Return (X, Y) of the center of cell containing provided text 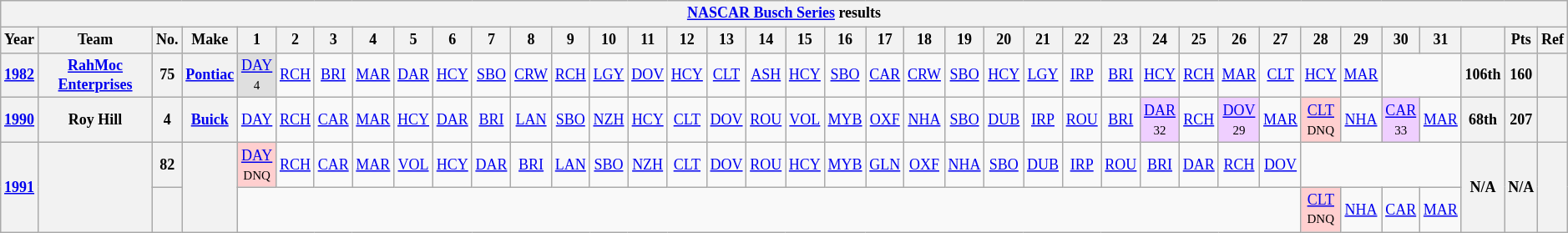
1982 (20, 75)
Buick (210, 120)
Year (20, 40)
DAY 4 (257, 75)
GLN (885, 165)
Ref (1553, 40)
27 (1281, 40)
ASH (766, 75)
1990 (20, 120)
28 (1321, 40)
68th (1483, 120)
Pontiac (210, 75)
9 (570, 40)
14 (766, 40)
23 (1120, 40)
8 (531, 40)
106th (1483, 75)
Make (210, 40)
RahMoc Enterprises (95, 75)
29 (1361, 40)
No. (167, 40)
Roy Hill (95, 120)
30 (1401, 40)
20 (1004, 40)
21 (1044, 40)
1991 (20, 187)
6 (453, 40)
Pts (1521, 40)
22 (1082, 40)
13 (726, 40)
18 (925, 40)
5 (414, 40)
17 (885, 40)
Team (95, 40)
CAR33 (1401, 120)
DAY (257, 120)
11 (648, 40)
7 (491, 40)
207 (1521, 120)
1 (257, 40)
31 (1441, 40)
DOV29 (1239, 120)
3 (333, 40)
NASCAR Busch Series results (784, 13)
10 (609, 40)
26 (1239, 40)
160 (1521, 75)
DAYDNQ (257, 165)
82 (167, 165)
16 (845, 40)
DAR32 (1161, 120)
15 (805, 40)
24 (1161, 40)
2 (296, 40)
75 (167, 75)
25 (1199, 40)
12 (686, 40)
19 (964, 40)
